Scan for the cell matching the given text and deliver its (x, y) coordinate at center. 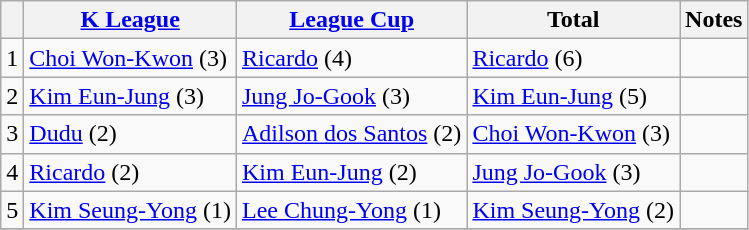
Lee Chung-Yong (1) (351, 210)
Adilson dos Santos (2) (351, 134)
3 (12, 134)
Ricardo (6) (574, 58)
1 (12, 58)
League Cup (351, 20)
Kim Eun-Jung (2) (351, 172)
K League (130, 20)
5 (12, 210)
Notes (714, 20)
4 (12, 172)
Kim Seung-Yong (1) (130, 210)
Total (574, 20)
Kim Seung-Yong (2) (574, 210)
Ricardo (2) (130, 172)
Ricardo (4) (351, 58)
Kim Eun-Jung (3) (130, 96)
Dudu (2) (130, 134)
2 (12, 96)
Kim Eun-Jung (5) (574, 96)
